Identify which cell holds the provided text, then report its [X, Y] central coordinate. 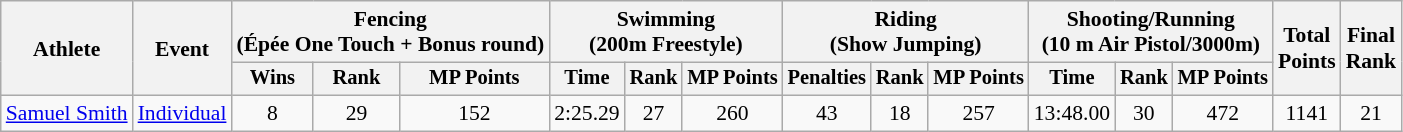
472 [1223, 114]
Wins [272, 79]
43 [827, 114]
Event [182, 48]
Individual [182, 114]
Riding (Show Jumping) [906, 32]
Athlete [67, 48]
Samuel Smith [67, 114]
Shooting/Running(10 m Air Pistol/3000m) [1151, 32]
21 [1372, 114]
Fencing (Épée One Touch + Bonus round) [390, 32]
TotalPoints [1307, 48]
260 [732, 114]
152 [474, 114]
27 [654, 114]
2:25.29 [586, 114]
30 [1144, 114]
8 [272, 114]
1141 [1307, 114]
257 [978, 114]
29 [356, 114]
13:48.00 [1072, 114]
18 [900, 114]
Penalties [827, 79]
FinalRank [1372, 48]
Swimming (200m Freestyle) [666, 32]
